Return the [x, y] coordinate for the center point of the cell that contains the specified text.  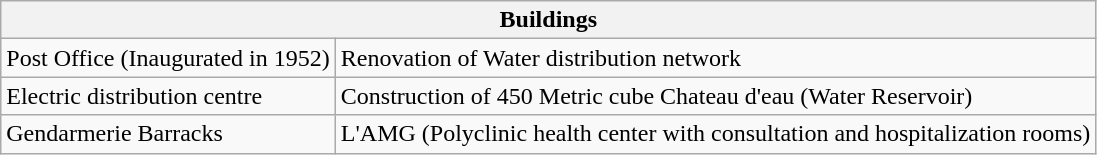
L'AMG (Polyclinic health center with consultation and hospitalization rooms) [716, 134]
Gendarmerie Barracks [168, 134]
Renovation of Water distribution network [716, 58]
Post Office (Inaugurated in 1952) [168, 58]
Buildings [548, 20]
Construction of 450 Metric cube Chateau d'eau (Water Reservoir) [716, 96]
Electric distribution centre [168, 96]
